From the cell containing the given text, extract its center point as (X, Y) coordinate. 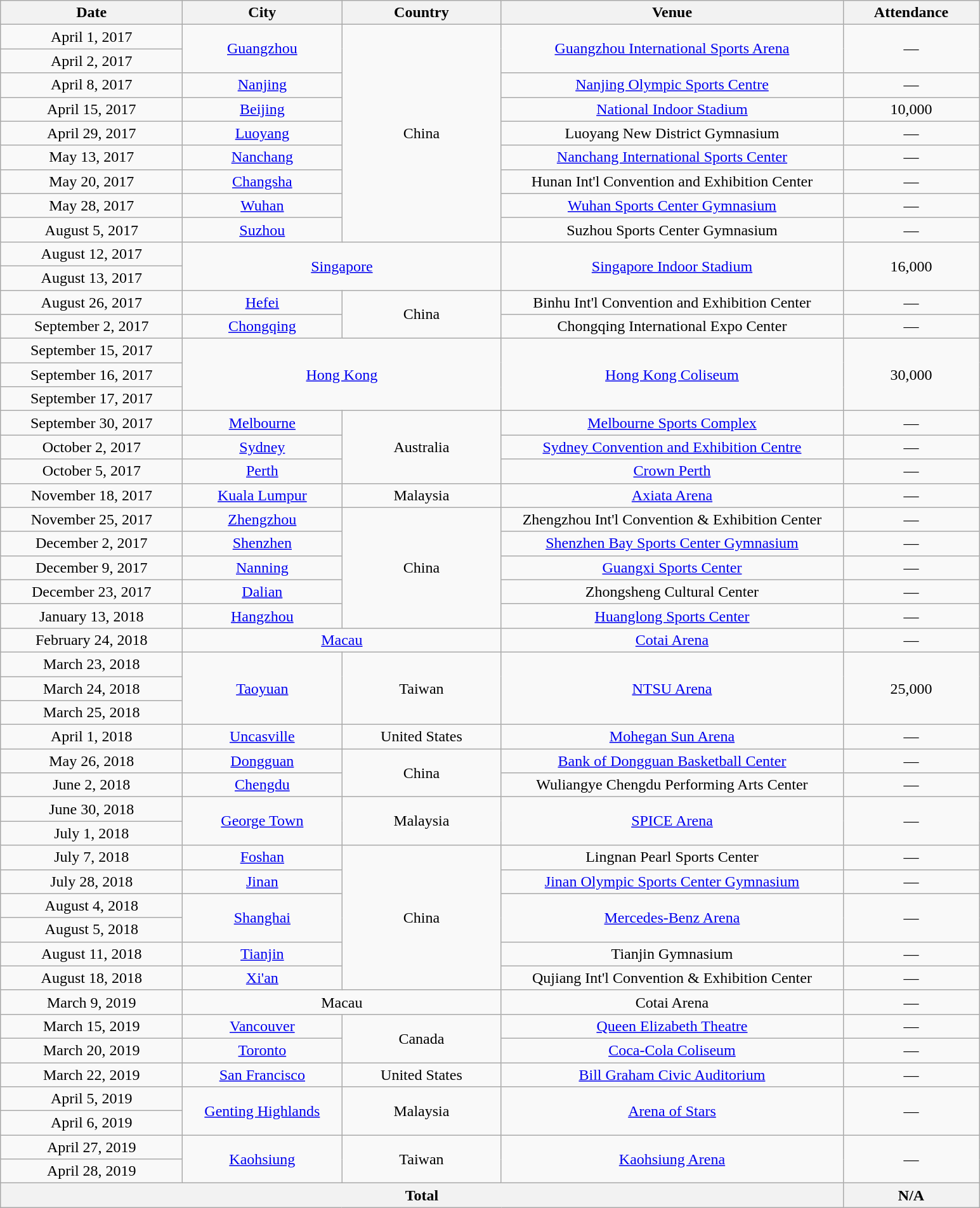
30,000 (911, 375)
Shenzhen Bay Sports Center Gymnasium (672, 543)
Perth (263, 471)
Lingnan Pearl Sports Center (672, 857)
Wuhan Sports Center Gymnasium (672, 205)
Coca-Cola Coliseum (672, 1050)
March 9, 2019 (91, 1002)
Hong Kong Coliseum (672, 375)
August 5, 2018 (91, 930)
April 29, 2017 (91, 133)
July 28, 2018 (91, 881)
Hong Kong (342, 375)
Xi'an (263, 978)
Chongqing International Expo Center (672, 327)
September 16, 2017 (91, 375)
Qujiang Int'l Convention & Exhibition Center (672, 978)
Attendance (911, 13)
Wuliangye Chengdu Performing Arts Center (672, 785)
April 1, 2017 (91, 37)
July 7, 2018 (91, 857)
Chongqing (263, 327)
May 26, 2018 (91, 761)
Suzhou Sports Center Gymnasium (672, 230)
Bill Graham Civic Auditorium (672, 1075)
August 5, 2017 (91, 230)
George Town (263, 821)
Bank of Dongguan Basketball Center (672, 761)
Chengdu (263, 785)
Beijing (263, 109)
March 24, 2018 (91, 688)
November 25, 2017 (91, 519)
Jinan Olympic Sports Center Gymnasium (672, 881)
Singapore Indoor Stadium (672, 266)
May 20, 2017 (91, 181)
Shanghai (263, 918)
March 20, 2019 (91, 1050)
Total (422, 1195)
Vancouver (263, 1026)
Tianjin Gymnasium (672, 954)
April 5, 2019 (91, 1099)
September 15, 2017 (91, 351)
September 30, 2017 (91, 423)
Zhongsheng Cultural Center (672, 592)
Queen Elizabeth Theatre (672, 1026)
March 22, 2019 (91, 1075)
Dalian (263, 592)
Mercedes-Benz Arena (672, 918)
Arena of Stars (672, 1111)
Crown Perth (672, 471)
Date (91, 13)
April 15, 2017 (91, 109)
Sydney Convention and Exhibition Centre (672, 447)
Huanglong Sports Center (672, 616)
Shenzhen (263, 543)
March 25, 2018 (91, 713)
Guangzhou (263, 49)
Hefei (263, 302)
August 11, 2018 (91, 954)
Zhengzhou Int'l Convention & Exhibition Center (672, 519)
Wuhan (263, 205)
May 28, 2017 (91, 205)
Guangxi Sports Center (672, 568)
April 28, 2019 (91, 1171)
December 23, 2017 (91, 592)
April 8, 2017 (91, 85)
Hangzhou (263, 616)
April 6, 2019 (91, 1123)
Nanjing Olympic Sports Centre (672, 85)
Mohegan Sun Arena (672, 737)
Nanning (263, 568)
May 13, 2017 (91, 157)
Binhu Int'l Convention and Exhibition Center (672, 302)
April 1, 2018 (91, 737)
March 15, 2019 (91, 1026)
April 2, 2017 (91, 61)
August 12, 2017 (91, 254)
16,000 (911, 266)
10,000 (911, 109)
Suzhou (263, 230)
August 26, 2017 (91, 302)
San Francisco (263, 1075)
Sydney (263, 447)
City (263, 13)
October 2, 2017 (91, 447)
June 2, 2018 (91, 785)
Axiata Arena (672, 495)
Nanjing (263, 85)
August 13, 2017 (91, 278)
Hunan Int'l Convention and Exhibition Center (672, 181)
October 5, 2017 (91, 471)
January 13, 2018 (91, 616)
April 27, 2019 (91, 1147)
Luoyang New District Gymnasium (672, 133)
Changsha (263, 181)
Australia (421, 447)
Kaohsiung (263, 1159)
National Indoor Stadium (672, 109)
August 4, 2018 (91, 906)
Nanchang (263, 157)
February 24, 2018 (91, 640)
N/A (911, 1195)
June 30, 2018 (91, 809)
Dongguan (263, 761)
Country (421, 13)
Genting Highlands (263, 1111)
Tianjin (263, 954)
Canada (421, 1038)
NTSU Arena (672, 688)
March 23, 2018 (91, 664)
Kaohsiung Arena (672, 1159)
September 17, 2017 (91, 399)
Uncasville (263, 737)
SPICE Arena (672, 821)
Zhengzhou (263, 519)
Melbourne (263, 423)
Venue (672, 13)
Luoyang (263, 133)
Jinan (263, 881)
Guangzhou International Sports Arena (672, 49)
Singapore (342, 266)
December 9, 2017 (91, 568)
August 18, 2018 (91, 978)
Foshan (263, 857)
25,000 (911, 688)
November 18, 2017 (91, 495)
Kuala Lumpur (263, 495)
July 1, 2018 (91, 833)
Nanchang International Sports Center (672, 157)
Melbourne Sports Complex (672, 423)
Taoyuan (263, 688)
December 2, 2017 (91, 543)
Toronto (263, 1050)
September 2, 2017 (91, 327)
